Pinpoint the cell where the given text exists, returning its (X, Y) midpoint coordinate. 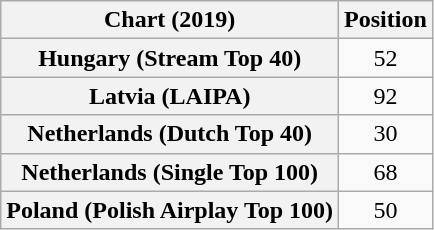
68 (386, 172)
Position (386, 20)
52 (386, 58)
Netherlands (Single Top 100) (170, 172)
Netherlands (Dutch Top 40) (170, 134)
30 (386, 134)
Latvia (LAIPA) (170, 96)
Hungary (Stream Top 40) (170, 58)
Poland (Polish Airplay Top 100) (170, 210)
50 (386, 210)
92 (386, 96)
Chart (2019) (170, 20)
